Find where the given text appears and provide that cell's center as [x, y] coordinate. 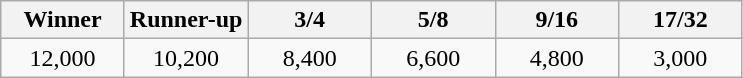
17/32 [681, 20]
5/8 [433, 20]
3/4 [310, 20]
10,200 [186, 58]
3,000 [681, 58]
4,800 [557, 58]
9/16 [557, 20]
6,600 [433, 58]
Winner [63, 20]
8,400 [310, 58]
12,000 [63, 58]
Runner-up [186, 20]
